Output the [X, Y] coordinate of the center of the cell containing the given text.  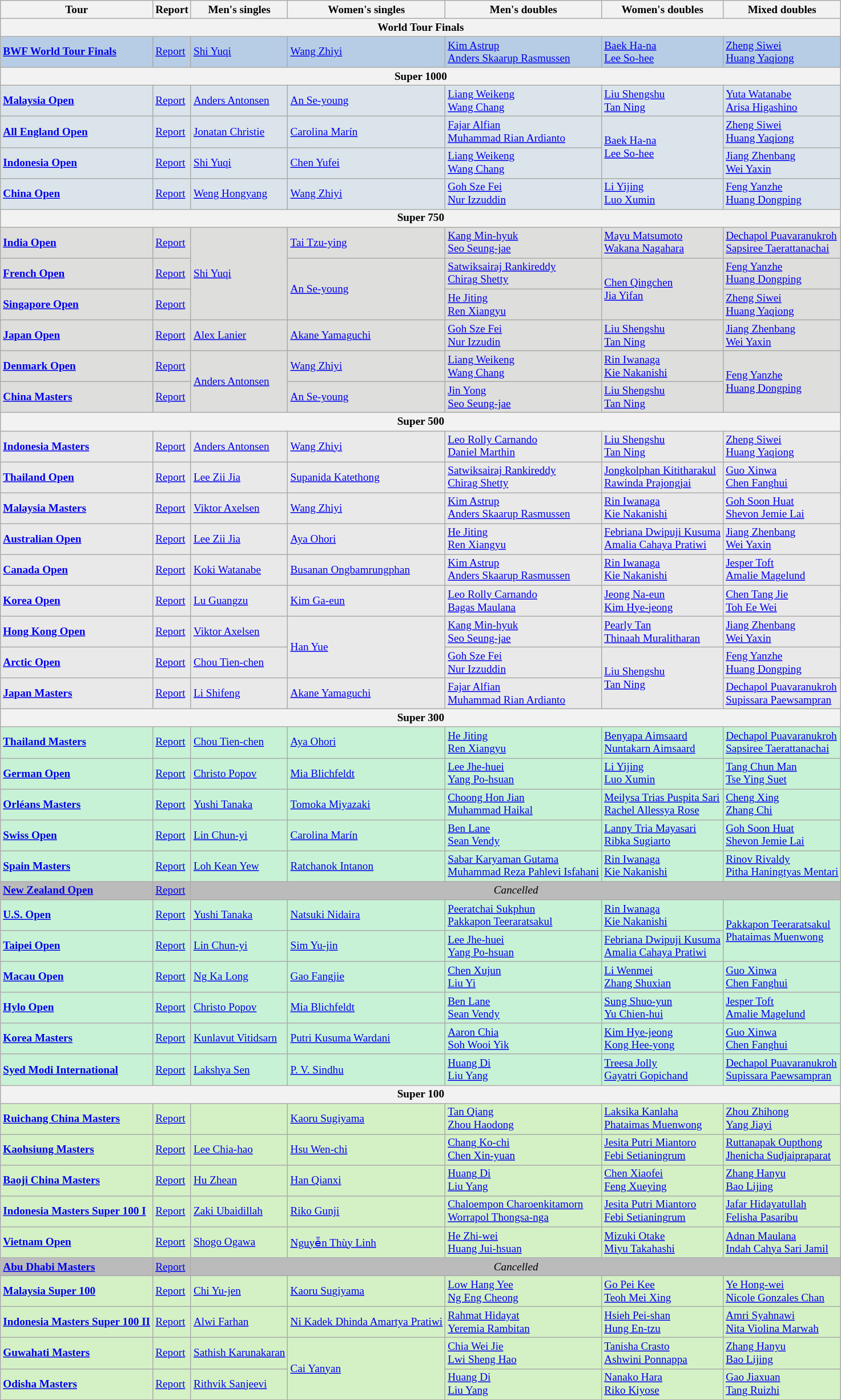
Weng Hongyang [239, 194]
Guwahati Masters [77, 1353]
Hsu Wen-chi [367, 1149]
Zhou Zhihong Yang Jiayi [782, 1119]
Mayu Matsumoto Wakana Nagahara [662, 243]
P. V. Sindhu [367, 1069]
Baoji China Masters [77, 1180]
Korea Open [77, 601]
Indonesia Masters [77, 446]
Gao Jiaxuan Tang Ruizhi [782, 1384]
Adnan Maulana Indah Cahya Sari Jamil [782, 1242]
Busanan Ongbamrungphan [367, 570]
Meilysa Trias Puspita Sari Rachel Allessya Rose [662, 804]
Hylo Open [77, 1008]
New Zealand Open [77, 891]
Odisha Masters [77, 1384]
Lakshya Sen [239, 1069]
Chia Wei Jie Lwi Sheng Hao [524, 1353]
Lu Guangzu [239, 601]
Denmark Open [77, 366]
Goh Sze Fei Nur Izzudin [524, 335]
German Open [77, 773]
Korea Masters [77, 1039]
Hu Zhean [239, 1180]
Tai Tzu-ying [367, 243]
Yuta Watanabe Arisa Higashino [782, 101]
Singapore Open [77, 304]
Sung Shuo-yun Yu Chien-hui [662, 1008]
Vietnam Open [77, 1242]
Kim Hye-jeong Kong Hee-yong [662, 1039]
Taipei Open [77, 946]
Chi Yu-jen [239, 1291]
Jeong Na-eun Kim Hye-jeong [662, 601]
Ratchanok Intanon [367, 866]
Japan Open [77, 335]
Super 750 [421, 218]
Pakkapon Teeraratsakul Phataimas Muenwong [782, 931]
Thailand Open [77, 477]
Loh Kean Yew [239, 866]
Zaki Ubaidillah [239, 1211]
Gao Fangjie [367, 977]
Ng Ka Long [239, 977]
Amri Syahnawi Nita Violina Marwah [782, 1322]
Tanisha Crasto Ashwini Ponnappa [662, 1353]
Low Hang Yee Ng Eng Cheong [524, 1291]
Cai Yanyan [367, 1369]
Tang Chun Man Tse Ying Suet [782, 773]
Putri Kusuma Wardani [367, 1039]
Lee Chia-hao [239, 1149]
Sabar Karyaman Gutama Muhammad Reza Pahlevi Isfahani [524, 866]
Syed Modi International [77, 1069]
Shogo Ogawa [239, 1242]
China Open [77, 194]
Leo Rolly Carnando Daniel Marthin [524, 446]
Spain Masters [77, 866]
Mixed doubles [782, 10]
Malaysia Masters [77, 508]
Ruttanapak Oupthong Jhenicha Sudjaipraparat [782, 1149]
Alex Lanier [239, 335]
Japan Masters [77, 693]
All England Open [77, 132]
Super 100 [421, 1094]
Mizuki Otake Miyu Takahashi [662, 1242]
Women's singles [367, 10]
Indonesia Open [77, 163]
Pearly Tan Thinaah Muralitharan [662, 631]
Indonesia Masters Super 100 II [77, 1322]
Sathish Karunakaran [239, 1353]
Sim Yu-jin [367, 946]
Jafar Hidayatullah Felisha Pasaribu [782, 1211]
Han Qianxi [367, 1180]
Benyapa Aimsaard Nuntakarn Aimsaard [662, 742]
Abu Dhabi Masters [77, 1267]
Australian Open [77, 539]
Choong Hon Jian Muhammad Haikal [524, 804]
Lanny Tria Mayasari Ribka Sugiarto [662, 835]
Chen Xiaofei Feng Xueying [662, 1180]
Han Yue [367, 647]
Ye Hong-wei Nicole Gonzales Chan [782, 1291]
Chaloempon Charoenkitamorn Worrapol Thongsa-nga [524, 1211]
Thailand Masters [77, 742]
Hsieh Pei-shan Hung En-tzu [662, 1322]
Nanako Hara Riko Kiyose [662, 1384]
BWF World Tour Finals [77, 52]
Rithvik Sanjeevi [239, 1384]
Malaysia Super 100 [77, 1291]
Chen Yufei [367, 163]
Super 500 [421, 422]
Treesa Jolly Gayatri Gopichand [662, 1069]
Arctic Open [77, 662]
Go Pei Kee Teoh Mei Xing [662, 1291]
Jin Yong Seo Seung-jae [524, 397]
Tan Qiang Zhou Haodong [524, 1119]
Super 1000 [421, 77]
Chen Tang Jie Toh Ee Wei [782, 601]
India Open [77, 243]
Natsuki Nidaira [367, 915]
Jonatan Christie [239, 132]
Jongkolphan Kititharakul Rawinda Prajongjai [662, 477]
Chen Xujun Liu Yi [524, 977]
Swiss Open [77, 835]
Chang Ko-chi Chen Xin-yuan [524, 1149]
He Zhi-wei Huang Jui-hsuan [524, 1242]
Men's singles [239, 10]
Kunlavut Vitidsarn [239, 1039]
Tomoka Miyazaki [367, 804]
Leo Rolly Carnando Bagas Maulana [524, 601]
Malaysia Open [77, 101]
Aaron Chia Soh Wooi Yik [524, 1039]
Li Wenmei Zhang Shuxian [662, 977]
Laksika Kanlaha Phataimas Muenwong [662, 1119]
Koki Watanabe [239, 570]
Ruichang China Masters [77, 1119]
Tour [77, 10]
Rahmat Hidayat Yeremia Rambitan [524, 1322]
Canada Open [77, 570]
Alwi Farhan [239, 1322]
Kim Ga-eun [367, 601]
China Masters [77, 397]
French Open [77, 273]
World Tour Finals [421, 27]
Super 300 [421, 718]
Nguyễn Thùy Linh [367, 1242]
Rinov Rivaldy Pitha Haningtyas Mentari [782, 866]
Women's doubles [662, 10]
Li Shifeng [239, 693]
Chen Qingchen Jia Yifan [662, 289]
Peeratchai Sukphun Pakkapon Teeraratsakul [524, 915]
Indonesia Masters Super 100 I [77, 1211]
Kaohsiung Masters [77, 1149]
Macau Open [77, 977]
Men's doubles [524, 10]
Hong Kong Open [77, 631]
Ni Kadek Dhinda Amartya Pratiwi [367, 1322]
Orléans Masters [77, 804]
Riko Gunji [367, 1211]
U.S. Open [77, 915]
Supanida Katethong [367, 477]
Cheng Xing Zhang Chi [782, 804]
